Detect which cell encompasses the target text, then output its [X, Y] center coordinate. 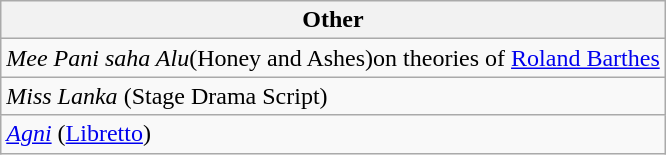
Mee Pani saha Alu(Honey and Ashes)on theories of Roland Barthes [333, 58]
Agni (Libretto) [333, 134]
Miss Lanka (Stage Drama Script) [333, 96]
Other [333, 20]
